Capture the cell that displays the provided text and extract its [x, y] central coordinate. 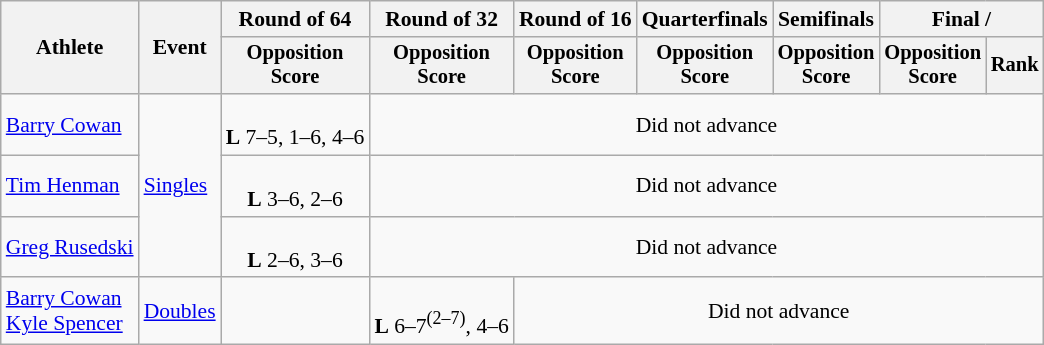
Final / [961, 19]
Round of 64 [296, 19]
Barry CowanKyle Spencer [70, 312]
L 6–7(2–7), 4–6 [441, 312]
Tim Henman [70, 186]
Event [180, 48]
Semifinals [826, 19]
Singles [180, 186]
Quarterfinals [705, 19]
Round of 32 [441, 19]
Round of 16 [576, 19]
Rank [1015, 66]
L 3–6, 2–6 [296, 186]
Doubles [180, 312]
L 2–6, 3–6 [296, 248]
Greg Rusedski [70, 248]
Barry Cowan [70, 124]
L 7–5, 1–6, 4–6 [296, 124]
Athlete [70, 48]
